Pinpoint the cell where the given text exists, returning its (X, Y) midpoint coordinate. 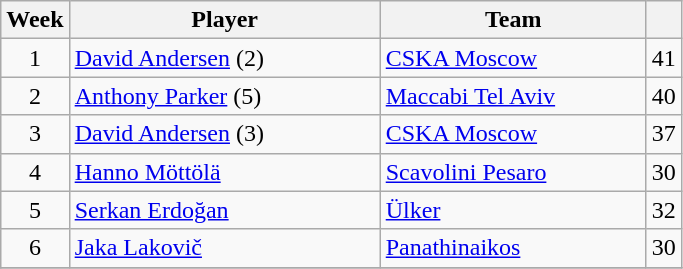
37 (664, 134)
Scavolini Pesaro (513, 172)
Maccabi Tel Aviv (513, 96)
2 (35, 96)
Player (224, 20)
David Andersen (2) (224, 58)
3 (35, 134)
40 (664, 96)
Serkan Erdoğan (224, 210)
41 (664, 58)
David Andersen (3) (224, 134)
5 (35, 210)
6 (35, 248)
Jaka Lakovič (224, 248)
Hanno Möttölä (224, 172)
Week (35, 20)
Team (513, 20)
Anthony Parker (5) (224, 96)
Ülker (513, 210)
1 (35, 58)
Panathinaikos (513, 248)
32 (664, 210)
4 (35, 172)
